Scan for the cell matching the given text and deliver its [X, Y] coordinate at center. 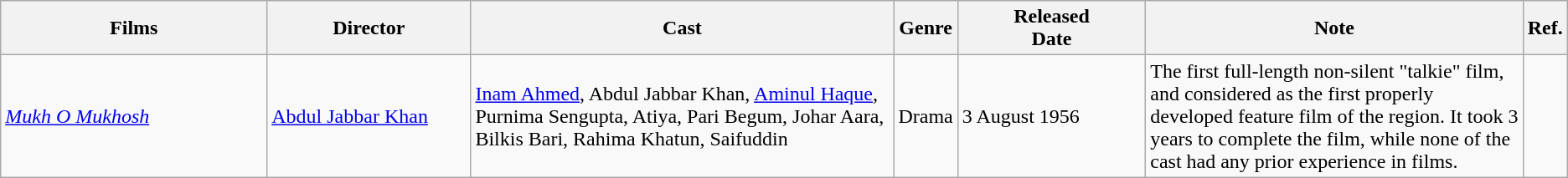
ReleasedDate [1051, 28]
Inam Ahmed, Abdul Jabbar Khan, Aminul Haque, Purnima Sengupta, Atiya, Pari Begum, Johar Aara, Bilkis Bari, Rahima Khatun, Saifuddin [682, 116]
3 August 1956 [1051, 116]
Ref. [1545, 28]
Drama [926, 116]
Note [1334, 28]
Abdul Jabbar Khan [369, 116]
Director [369, 28]
Genre [926, 28]
Films [134, 28]
Mukh O Mukhosh [134, 116]
Cast [682, 28]
